Return [x, y] of the center of cell containing provided text 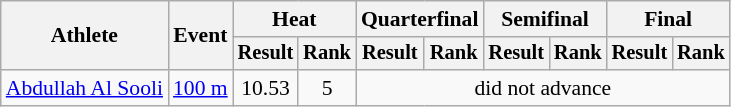
100 m [200, 88]
10.53 [266, 88]
Abdullah Al Sooli [84, 88]
Heat [294, 19]
5 [327, 88]
did not advance [543, 88]
Semifinal [544, 19]
Event [200, 36]
Final [668, 19]
Quarterfinal [420, 19]
Athlete [84, 36]
